Return the (X, Y) coordinate for the center point of the cell that contains the specified text.  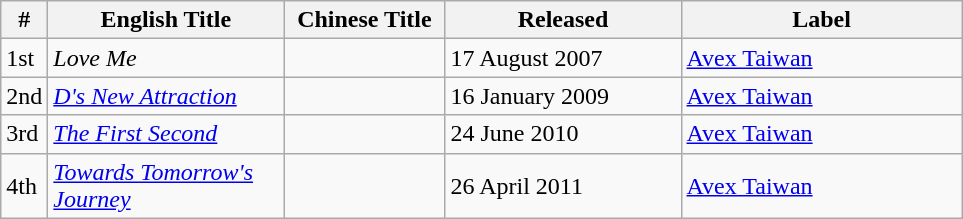
D's New Attraction (166, 96)
Label (822, 20)
Released (563, 20)
Towards Tomorrow's Journey (166, 186)
The First Second (166, 134)
English Title (166, 20)
# (24, 20)
Love Me (166, 58)
4th (24, 186)
17 August 2007 (563, 58)
3rd (24, 134)
24 June 2010 (563, 134)
26 April 2011 (563, 186)
Chinese Title (364, 20)
2nd (24, 96)
16 January 2009 (563, 96)
1st (24, 58)
